Return (x, y) of the center of cell containing provided text 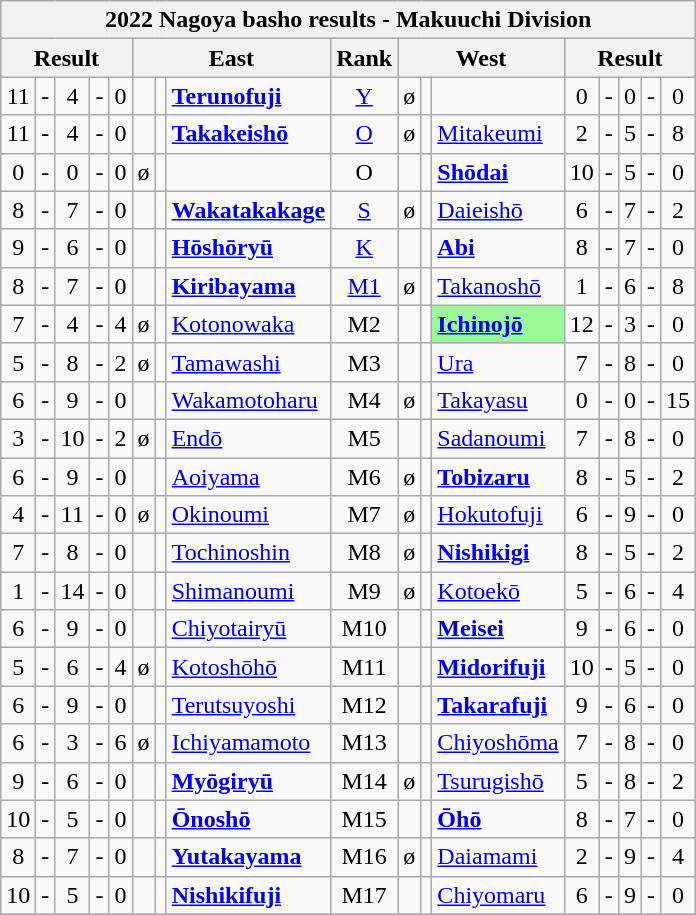
Abi (498, 248)
Okinoumi (248, 515)
Kotonowaka (248, 324)
Tamawashi (248, 362)
M9 (364, 591)
Daieishō (498, 210)
Takanoshō (498, 286)
Nishikigi (498, 553)
Tobizaru (498, 477)
Hokutofuji (498, 515)
Tsurugishō (498, 781)
Myōgiryū (248, 781)
M4 (364, 400)
Kotoshōhō (248, 667)
M3 (364, 362)
Wakamotoharu (248, 400)
West (482, 58)
2022 Nagoya basho results - Makuuchi Division (348, 20)
M1 (364, 286)
M2 (364, 324)
Chiyomaru (498, 895)
Sadanoumi (498, 438)
Mitakeumi (498, 134)
M17 (364, 895)
Ōnoshō (248, 819)
Nishikifuji (248, 895)
Yutakayama (248, 857)
Terunofuji (248, 96)
Endō (248, 438)
Ichiyamamoto (248, 743)
Ichinojō (498, 324)
Rank (364, 58)
Chiyotairyū (248, 629)
M12 (364, 705)
Kotoekō (498, 591)
Meisei (498, 629)
M15 (364, 819)
Takakeishō (248, 134)
Chiyoshōma (498, 743)
East (232, 58)
M8 (364, 553)
Hōshōryū (248, 248)
Ōhō (498, 819)
Aoiyama (248, 477)
S (364, 210)
M13 (364, 743)
M11 (364, 667)
15 (678, 400)
14 (72, 591)
Ura (498, 362)
Terutsuyoshi (248, 705)
Kiribayama (248, 286)
12 (582, 324)
Midorifuji (498, 667)
Takayasu (498, 400)
Y (364, 96)
Shōdai (498, 172)
M14 (364, 781)
K (364, 248)
Daiamami (498, 857)
Wakatakakage (248, 210)
M5 (364, 438)
M10 (364, 629)
Shimanoumi (248, 591)
Tochinoshin (248, 553)
M7 (364, 515)
M6 (364, 477)
M16 (364, 857)
Takarafuji (498, 705)
